Provide the [x, y] coordinate of the cell's center where the given text is located.  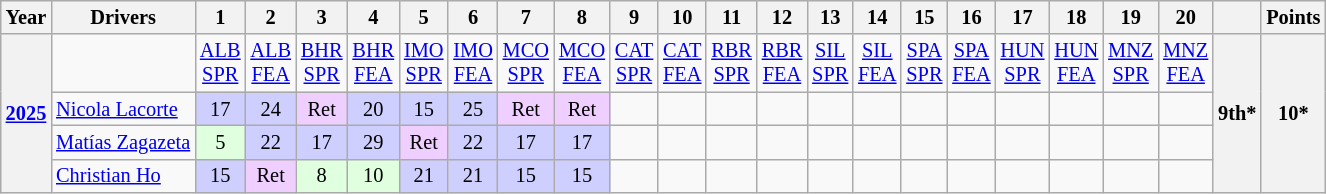
MCOFEA [582, 63]
9th* [1237, 114]
1 [220, 17]
2 [270, 17]
Points [1293, 17]
BHRFEA [373, 63]
16 [971, 17]
3 [322, 17]
BHRSPR [322, 63]
IMOSPR [424, 63]
MCOSPR [526, 63]
MNZFEA [1186, 63]
19 [1130, 17]
2025 [26, 114]
IMOFEA [472, 63]
SILFEA [877, 63]
SPASPR [924, 63]
24 [270, 109]
HUNSPR [1023, 63]
Nicola Lacorte [123, 109]
MNZSPR [1130, 63]
18 [1076, 17]
RBRSPR [731, 63]
RBRFEA [782, 63]
Matías Zagazeta [123, 142]
SILSPR [830, 63]
Christian Ho [123, 176]
9 [634, 17]
13 [830, 17]
29 [373, 142]
4 [373, 17]
CATSPR [634, 63]
HUNFEA [1076, 63]
ALBSPR [220, 63]
CATFEA [682, 63]
25 [472, 109]
ALBFEA [270, 63]
Year [26, 17]
Drivers [123, 17]
6 [472, 17]
14 [877, 17]
12 [782, 17]
10* [1293, 114]
7 [526, 17]
11 [731, 17]
SPAFEA [971, 63]
